Return the (X, Y) coordinate for the center point of the cell that contains the specified text.  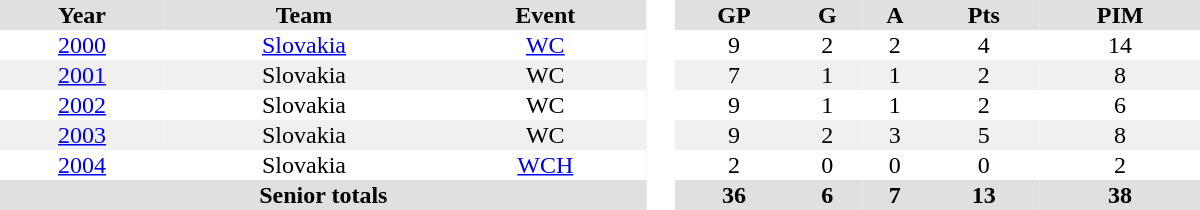
38 (1120, 195)
2000 (82, 45)
13 (984, 195)
36 (734, 195)
Event (546, 15)
Year (82, 15)
Senior totals (324, 195)
2003 (82, 135)
2002 (82, 105)
3 (894, 135)
14 (1120, 45)
Team (304, 15)
A (894, 15)
5 (984, 135)
Pts (984, 15)
2004 (82, 165)
2001 (82, 75)
GP (734, 15)
WCH (546, 165)
G (827, 15)
PIM (1120, 15)
4 (984, 45)
